Capture the cell that displays the provided text and extract its [X, Y] central coordinate. 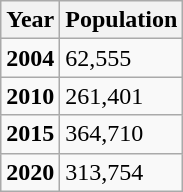
2020 [30, 172]
313,754 [122, 172]
Year [30, 20]
2004 [30, 58]
2010 [30, 96]
364,710 [122, 134]
62,555 [122, 58]
Population [122, 20]
261,401 [122, 96]
2015 [30, 134]
